Output the (X, Y) coordinate of the center of the cell containing the given text.  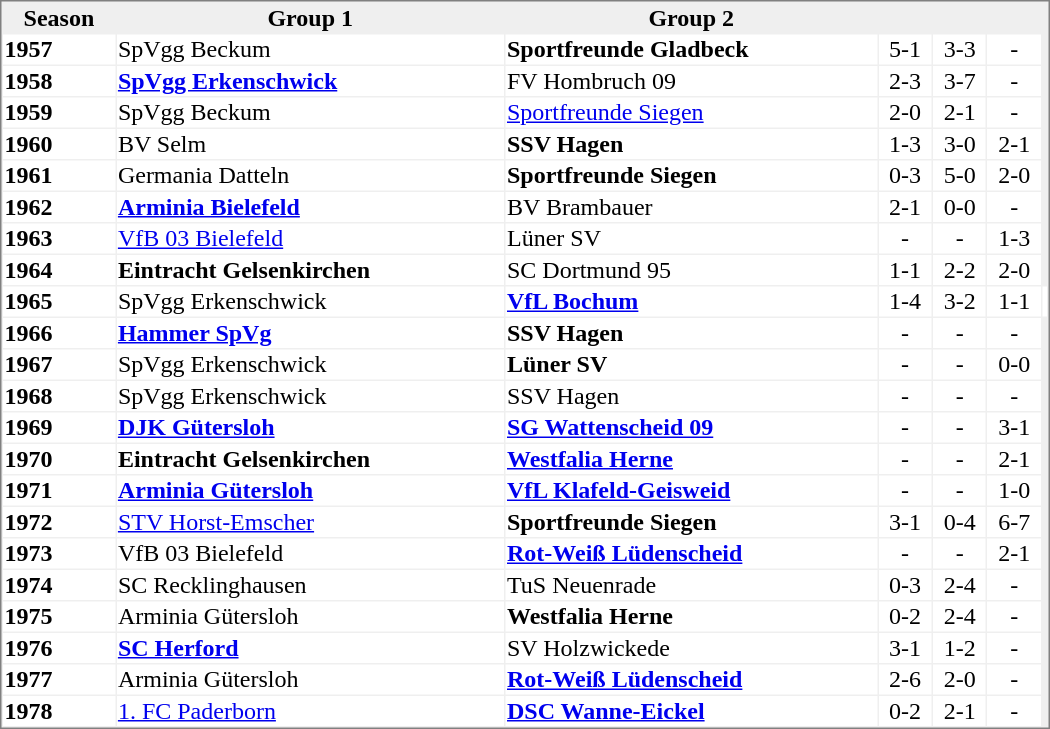
1970 (59, 459)
Season (59, 18)
0-4 (960, 522)
Sportfreunde Gladbeck (692, 49)
1978 (59, 711)
1975 (59, 617)
1961 (59, 175)
3-3 (960, 49)
5-0 (960, 175)
VfL Bochum (692, 301)
DJK Gütersloh (310, 427)
1957 (59, 49)
Group 2 (692, 18)
Hammer SpVg (310, 333)
2-6 (904, 679)
1966 (59, 333)
3-0 (960, 144)
1971 (59, 491)
SV Holzwickede (692, 648)
2-3 (904, 81)
SC Herford (310, 648)
1973 (59, 553)
5-1 (904, 49)
1962 (59, 207)
1965 (59, 301)
1-2 (960, 648)
1960 (59, 144)
BV Selm (310, 144)
VfL Klafeld-Geisweid (692, 491)
1. FC Paderborn (310, 711)
1977 (59, 679)
SC Dortmund 95 (692, 270)
1974 (59, 585)
SC Recklinghausen (310, 585)
Group 1 (310, 18)
Germania Datteln (310, 175)
1-4 (904, 301)
STV Horst-Emscher (310, 522)
1958 (59, 81)
1968 (59, 396)
3-2 (960, 301)
3-7 (960, 81)
1967 (59, 365)
1976 (59, 648)
2-2 (960, 270)
1969 (59, 427)
1972 (59, 522)
1-0 (1014, 491)
1959 (59, 113)
1964 (59, 270)
SG Wattenscheid 09 (692, 427)
1963 (59, 239)
BV Brambauer (692, 207)
DSC Wanne-Eickel (692, 711)
Arminia Bielefeld (310, 207)
6-7 (1014, 522)
TuS Neuenrade (692, 585)
FV Hombruch 09 (692, 81)
